Locate the cell with the specified text and output its (x, y) center coordinate. 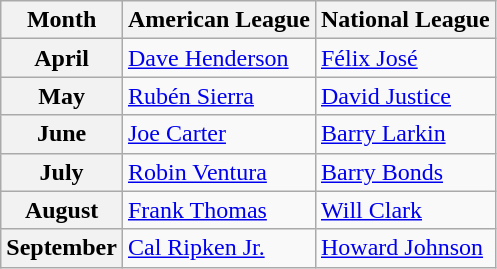
Dave Henderson (218, 58)
Howard Johnson (405, 248)
Barry Bonds (405, 172)
Rubén Sierra (218, 96)
August (62, 210)
Félix José (405, 58)
Frank Thomas (218, 210)
Robin Ventura (218, 172)
May (62, 96)
September (62, 248)
Will Clark (405, 210)
Month (62, 20)
Joe Carter (218, 134)
Cal Ripken Jr. (218, 248)
April (62, 58)
July (62, 172)
Barry Larkin (405, 134)
American League (218, 20)
National League (405, 20)
June (62, 134)
David Justice (405, 96)
